Detect which cell encompasses the target text, then output its (x, y) center coordinate. 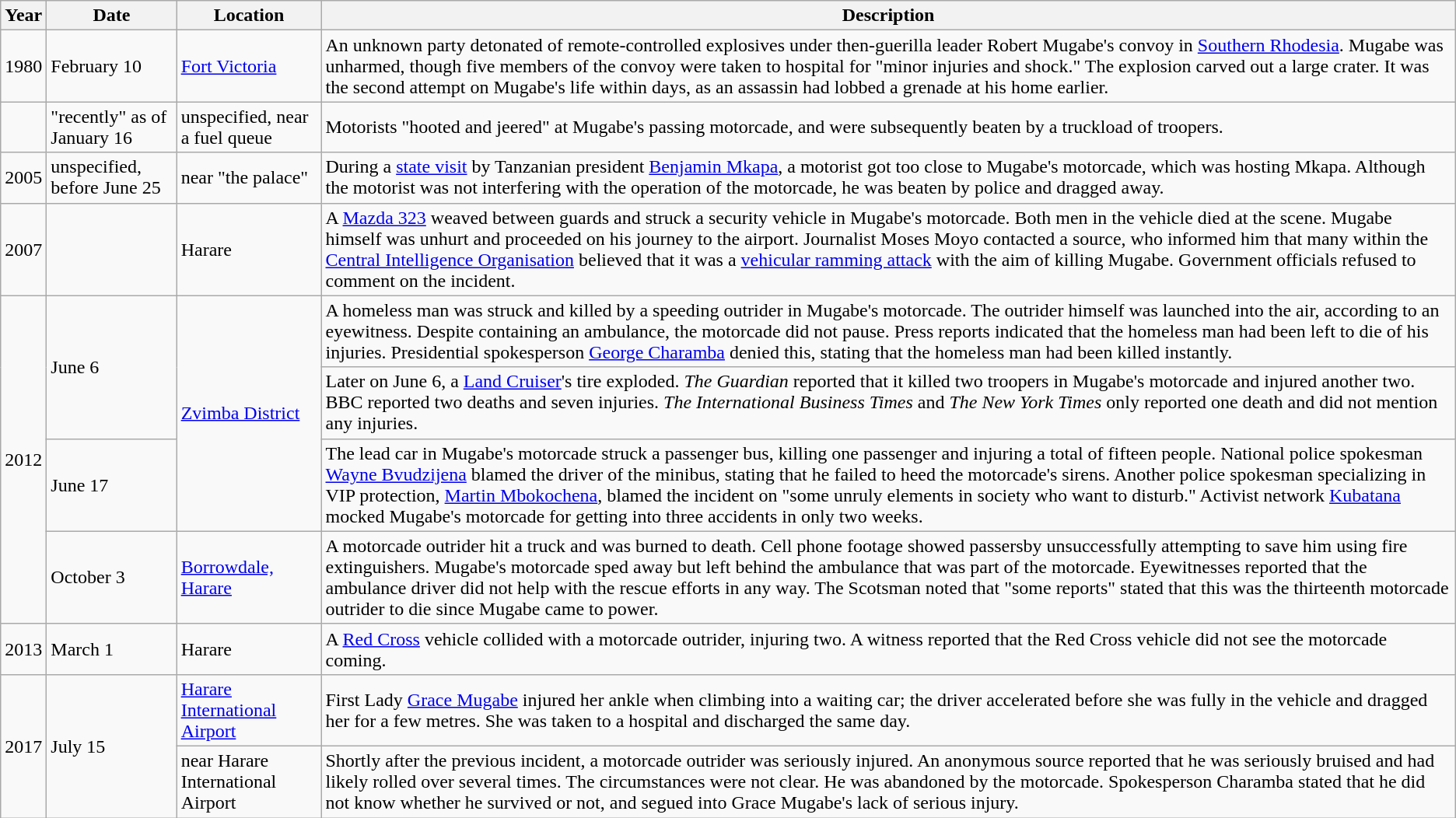
Motorists "hooted and jeered" at Mugabe's passing motorcade, and were subsequently beaten by a truckload of troopers. (888, 128)
Fort Victoria (249, 66)
2005 (23, 177)
1980 (23, 66)
unspecified, near a fuel queue (249, 128)
July 15 (112, 746)
2012 (23, 460)
Description (888, 16)
2007 (23, 249)
March 1 (112, 648)
June 17 (112, 485)
June 6 (112, 367)
Zvimba District (249, 414)
October 3 (112, 577)
unspecified, before June 25 (112, 177)
Borrowdale, Harare (249, 577)
near Harare International Airport (249, 781)
Date (112, 16)
near "the palace" (249, 177)
Location (249, 16)
A Red Cross vehicle collided with a motorcade outrider, injuring two. A witness reported that the Red Cross vehicle did not see the motorcade coming. (888, 648)
2013 (23, 648)
2017 (23, 746)
Year (23, 16)
Harare International Airport (249, 710)
February 10 (112, 66)
"recently" as of January 16 (112, 128)
